Determine the (X, Y) coordinate at the center of the cell enclosing the given text.  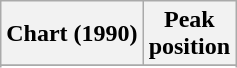
Peakposition (189, 34)
Chart (1990) (72, 34)
